Determine the (X, Y) coordinate at the center of the cell enclosing the given text.  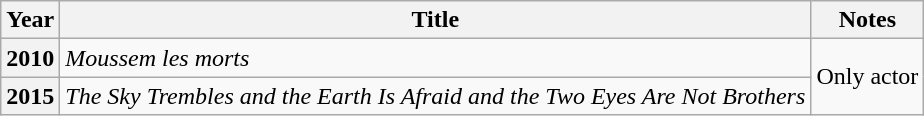
2010 (30, 58)
2015 (30, 96)
Title (436, 20)
Moussem les morts (436, 58)
Only actor (868, 77)
Year (30, 20)
The Sky Trembles and the Earth Is Afraid and the Two Eyes Are Not Brothers (436, 96)
Notes (868, 20)
